Search for the cell housing the specified text and yield its (x, y) center coordinate. 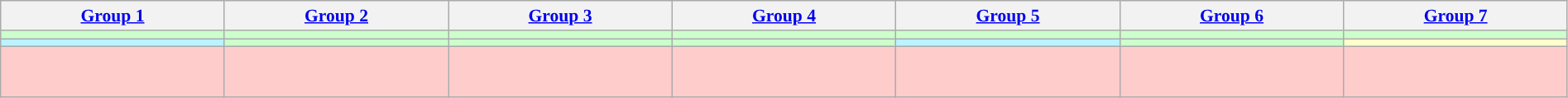
Group 5 (1008, 16)
Group 4 (784, 16)
Group 2 (336, 16)
Group 3 (561, 16)
Group 6 (1231, 16)
Group 7 (1456, 16)
Group 1 (113, 16)
